Extract the (x, y) coordinate from the center of the cell holding the provided text.  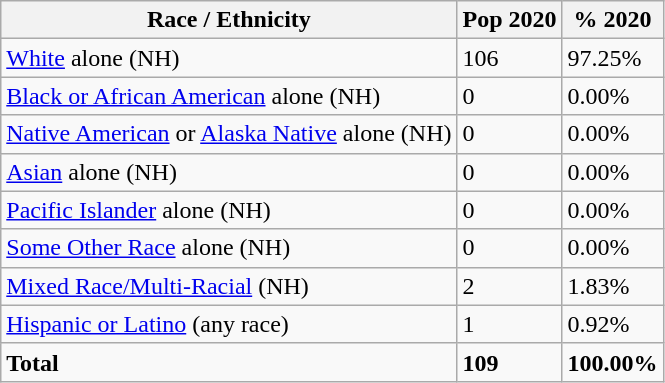
1 (510, 324)
% 2020 (612, 20)
Native American or Alaska Native alone (NH) (229, 134)
Total (229, 362)
Mixed Race/Multi-Racial (NH) (229, 286)
Black or African American alone (NH) (229, 96)
Hispanic or Latino (any race) (229, 324)
White alone (NH) (229, 58)
Asian alone (NH) (229, 172)
Race / Ethnicity (229, 20)
97.25% (612, 58)
2 (510, 286)
109 (510, 362)
Pop 2020 (510, 20)
Some Other Race alone (NH) (229, 248)
Pacific Islander alone (NH) (229, 210)
0.92% (612, 324)
106 (510, 58)
100.00% (612, 362)
1.83% (612, 286)
